Scan for the cell matching the given text and deliver its [X, Y] coordinate at center. 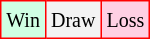
Win [24, 20]
Loss [126, 20]
Draw [72, 20]
